Pinpoint the cell where the given text exists, returning its (X, Y) midpoint coordinate. 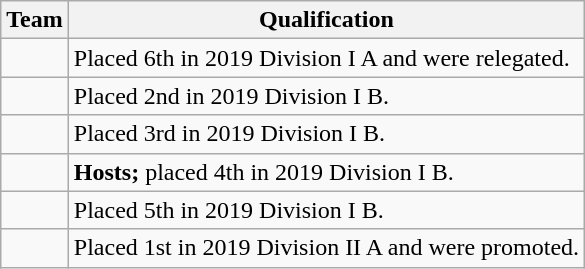
Hosts; placed 4th in 2019 Division I B. (326, 172)
Placed 2nd in 2019 Division I B. (326, 96)
Placed 6th in 2019 Division I A and were relegated. (326, 58)
Placed 3rd in 2019 Division I B. (326, 134)
Qualification (326, 20)
Placed 1st in 2019 Division II A and were promoted. (326, 248)
Placed 5th in 2019 Division I B. (326, 210)
Team (35, 20)
